Locate the cell with the specified text and output its (x, y) center coordinate. 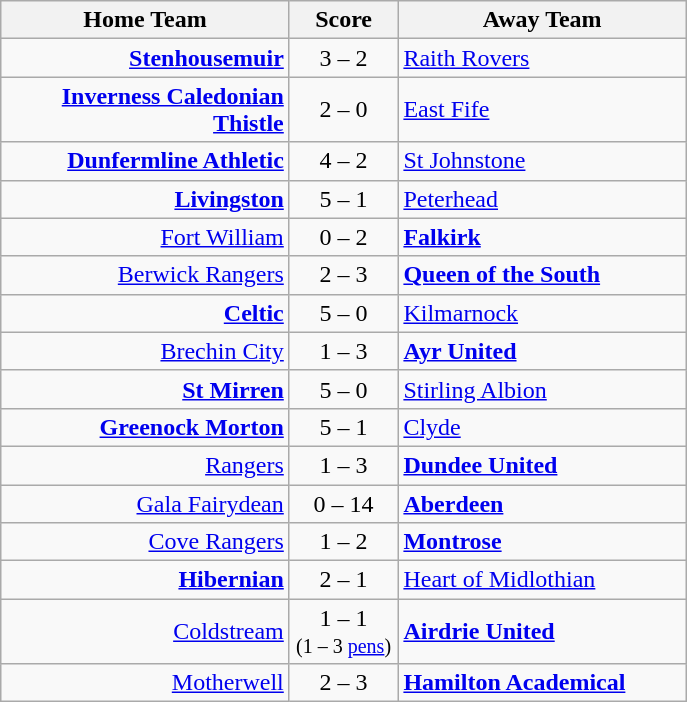
St Johnstone (542, 161)
Hibernian (146, 580)
2 – 1 (344, 580)
1 – 2 (344, 542)
Clyde (542, 427)
Ayr United (542, 351)
St Mirren (146, 389)
Score (344, 20)
Dunfermline Athletic (146, 161)
East Fife (542, 110)
Stirling Albion (542, 389)
Inverness Caledonian Thistle (146, 110)
Motherwell (146, 683)
Cove Rangers (146, 542)
Brechin City (146, 351)
Away Team (542, 20)
Home Team (146, 20)
Stenhousemuir (146, 58)
Falkirk (542, 237)
Aberdeen (542, 503)
Gala Fairydean (146, 503)
Fort William (146, 237)
Livingston (146, 199)
Rangers (146, 465)
0 – 2 (344, 237)
Hamilton Academical (542, 683)
Airdrie United (542, 632)
Montrose (542, 542)
Peterhead (542, 199)
1 – 1 (1 – 3 pens) (344, 632)
Queen of the South (542, 275)
4 – 2 (344, 161)
Kilmarnock (542, 313)
0 – 14 (344, 503)
Coldstream (146, 632)
2 – 0 (344, 110)
Greenock Morton (146, 427)
Dundee United (542, 465)
Berwick Rangers (146, 275)
Heart of Midlothian (542, 580)
Raith Rovers (542, 58)
Celtic (146, 313)
3 – 2 (344, 58)
